Scan for the cell matching the given text and deliver its [X, Y] coordinate at center. 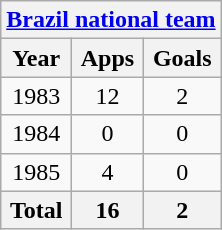
Year [36, 58]
16 [108, 210]
Goals [182, 58]
1983 [36, 96]
Brazil national team [111, 20]
Total [36, 210]
4 [108, 172]
12 [108, 96]
1984 [36, 134]
Apps [108, 58]
1985 [36, 172]
